Find where the given text appears and provide that cell's center as [x, y] coordinate. 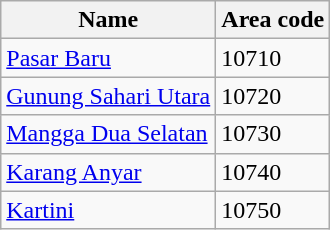
Kartini [108, 210]
Area code [273, 20]
10710 [273, 58]
10750 [273, 210]
Name [108, 20]
10730 [273, 134]
Gunung Sahari Utara [108, 96]
10720 [273, 96]
Karang Anyar [108, 172]
Mangga Dua Selatan [108, 134]
10740 [273, 172]
Pasar Baru [108, 58]
